Determine the [X, Y] coordinate at the center of the cell enclosing the given text.  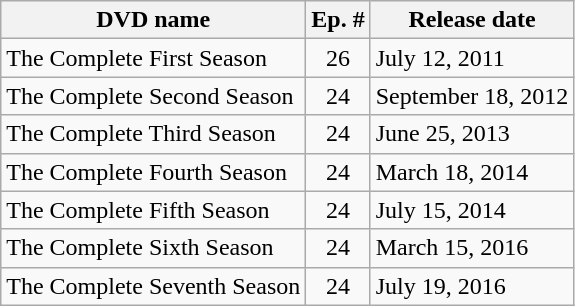
September 18, 2012 [472, 96]
Ep. # [338, 20]
The Complete Second Season [154, 96]
DVD name [154, 20]
The Complete Sixth Season [154, 248]
The Complete Fifth Season [154, 210]
The Complete Seventh Season [154, 286]
The Complete Third Season [154, 134]
The Complete First Season [154, 58]
The Complete Fourth Season [154, 172]
March 18, 2014 [472, 172]
26 [338, 58]
June 25, 2013 [472, 134]
July 15, 2014 [472, 210]
Release date [472, 20]
July 12, 2011 [472, 58]
July 19, 2016 [472, 286]
March 15, 2016 [472, 248]
